From the cell containing the given text, extract its center point as [x, y] coordinate. 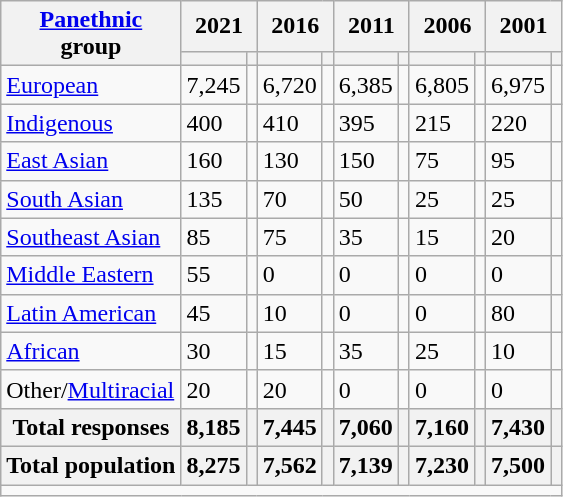
6,385 [366, 85]
135 [214, 199]
7,230 [442, 465]
South Asian [91, 199]
220 [518, 123]
7,562 [290, 465]
7,500 [518, 465]
Total responses [91, 427]
Middle Eastern [91, 275]
African [91, 351]
30 [214, 351]
55 [214, 275]
400 [214, 123]
Southeast Asian [91, 237]
160 [214, 161]
2016 [295, 26]
85 [214, 237]
50 [366, 199]
2011 [371, 26]
6,975 [518, 85]
410 [290, 123]
Total population [91, 465]
Latin American [91, 313]
2021 [219, 26]
East Asian [91, 161]
2001 [524, 26]
70 [290, 199]
45 [214, 313]
European [91, 85]
Indigenous [91, 123]
7,430 [518, 427]
6,805 [442, 85]
130 [290, 161]
Other/Multiracial [91, 389]
Panethnicgroup [91, 34]
7,060 [366, 427]
8,185 [214, 427]
80 [518, 313]
215 [442, 123]
7,139 [366, 465]
95 [518, 161]
7,445 [290, 427]
150 [366, 161]
6,720 [290, 85]
7,160 [442, 427]
2006 [447, 26]
395 [366, 123]
7,245 [214, 85]
8,275 [214, 465]
